Return (X, Y) of the center of cell containing provided text 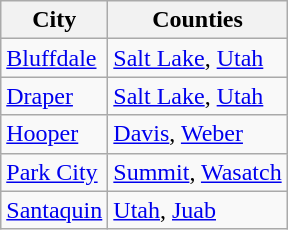
Davis, Weber (198, 134)
Santaquin (54, 210)
Utah, Juab (198, 210)
Counties (198, 20)
Summit, Wasatch (198, 172)
Draper (54, 96)
Park City (54, 172)
Bluffdale (54, 58)
City (54, 20)
Hooper (54, 134)
